Find where the given text appears and provide that cell's center as [x, y] coordinate. 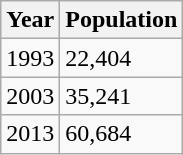
2013 [30, 134]
2003 [30, 96]
1993 [30, 58]
22,404 [122, 58]
35,241 [122, 96]
Population [122, 20]
60,684 [122, 134]
Year [30, 20]
